Output the (X, Y) coordinate of the center of the cell containing the given text.  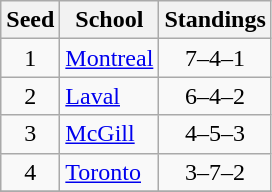
3–7–2 (215, 172)
4–5–3 (215, 134)
1 (30, 58)
Toronto (110, 172)
2 (30, 96)
McGill (110, 134)
7–4–1 (215, 58)
6–4–2 (215, 96)
Laval (110, 96)
School (110, 20)
Standings (215, 20)
3 (30, 134)
Montreal (110, 58)
Seed (30, 20)
4 (30, 172)
